From the cell containing the given text, extract its center point as [X, Y] coordinate. 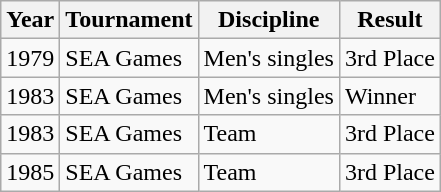
1985 [30, 172]
Winner [390, 96]
Year [30, 20]
Result [390, 20]
1979 [30, 58]
Discipline [268, 20]
Tournament [129, 20]
